Search for the cell housing the specified text and yield its [X, Y] center coordinate. 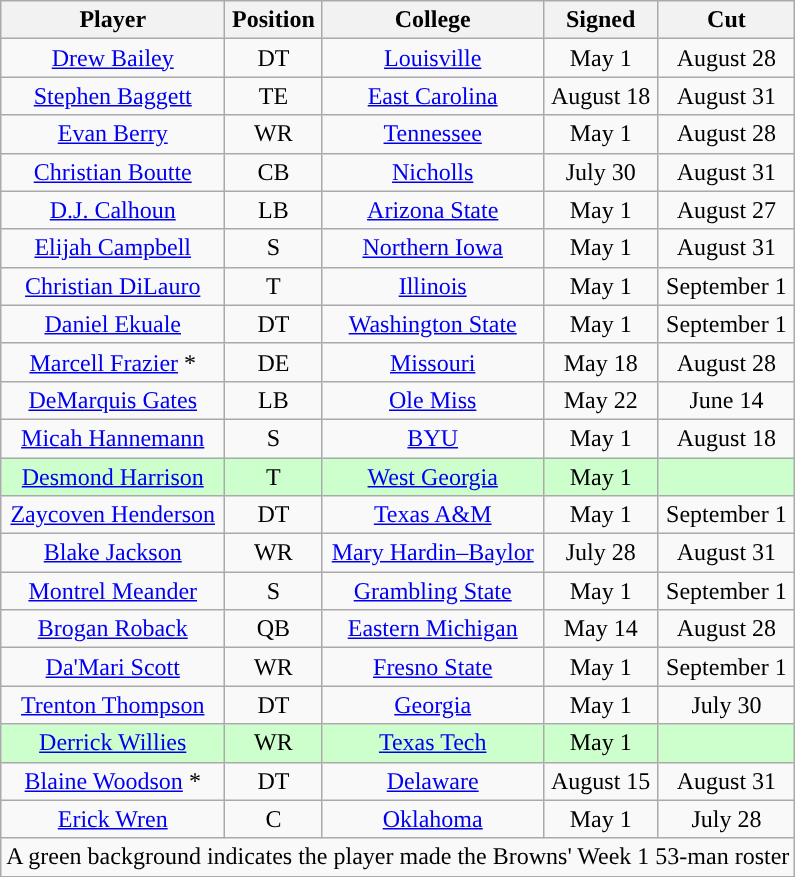
Derrick Willies [113, 743]
C [274, 819]
Da'Mari Scott [113, 667]
Marcell Frazier * [113, 362]
Oklahoma [432, 819]
Stephen Baggett [113, 96]
Position [274, 20]
June 14 [726, 400]
West Georgia [432, 477]
May 18 [600, 362]
Player [113, 20]
DE [274, 362]
Washington State [432, 324]
Delaware [432, 781]
Arizona State [432, 210]
Brogan Roback [113, 629]
Fresno State [432, 667]
Eastern Michigan [432, 629]
Blake Jackson [113, 553]
Desmond Harrison [113, 477]
TE [274, 96]
May 14 [600, 629]
Northern Iowa [432, 248]
Texas Tech [432, 743]
D.J. Calhoun [113, 210]
August 15 [600, 781]
Elijah Campbell [113, 248]
QB [274, 629]
Ole Miss [432, 400]
Evan Berry [113, 134]
A green background indicates the player made the Browns' Week 1 53-man roster [398, 857]
Christian DiLauro [113, 286]
East Carolina [432, 96]
Nicholls [432, 172]
Illinois [432, 286]
Grambling State [432, 591]
May 22 [600, 400]
Louisville [432, 58]
Missouri [432, 362]
Georgia [432, 705]
Erick Wren [113, 819]
Blaine Woodson * [113, 781]
Daniel Ekuale [113, 324]
Cut [726, 20]
CB [274, 172]
Tennessee [432, 134]
Mary Hardin–Baylor [432, 553]
BYU [432, 438]
College [432, 20]
Christian Boutte [113, 172]
Drew Bailey [113, 58]
Montrel Meander [113, 591]
Signed [600, 20]
Texas A&M [432, 515]
DeMarquis Gates [113, 400]
Micah Hannemann [113, 438]
Zaycoven Henderson [113, 515]
August 27 [726, 210]
Trenton Thompson [113, 705]
